Determine the (x, y) coordinate at the center of the cell enclosing the given text.  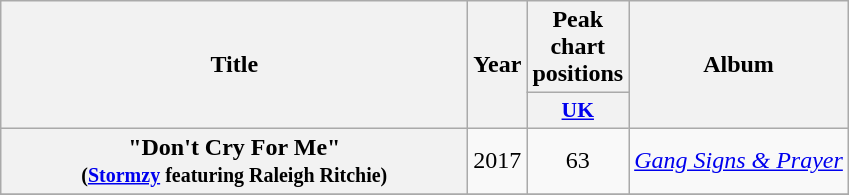
Year (498, 65)
Peak chart positions (578, 47)
Gang Signs & Prayer (739, 160)
UK (578, 111)
Title (234, 65)
"Don't Cry For Me" (Stormzy featuring Raleigh Ritchie) (234, 160)
63 (578, 160)
Album (739, 65)
2017 (498, 160)
